From the cell containing the given text, extract its center point as (x, y) coordinate. 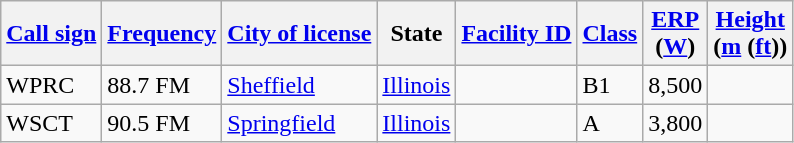
Frequency (162, 34)
3,800 (676, 123)
8,500 (676, 85)
A (610, 123)
90.5 FM (162, 123)
Springfield (300, 123)
B1 (610, 85)
WPRC (52, 85)
88.7 FM (162, 85)
ERP(W) (676, 34)
Class (610, 34)
Facility ID (516, 34)
City of license (300, 34)
Height(m (ft)) (750, 34)
State (416, 34)
Sheffield (300, 85)
Call sign (52, 34)
WSCT (52, 123)
